From the cell containing the given text, extract its center point as [X, Y] coordinate. 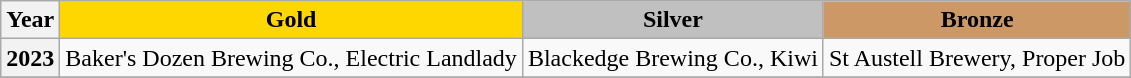
Silver [672, 20]
Baker's Dozen Brewing Co., Electric Landlady [292, 58]
Gold [292, 20]
Blackedge Brewing Co., Kiwi [672, 58]
St Austell Brewery, Proper Job [976, 58]
Bronze [976, 20]
2023 [30, 58]
Year [30, 20]
